Extract the (X, Y) coordinate from the center of the cell holding the provided text.  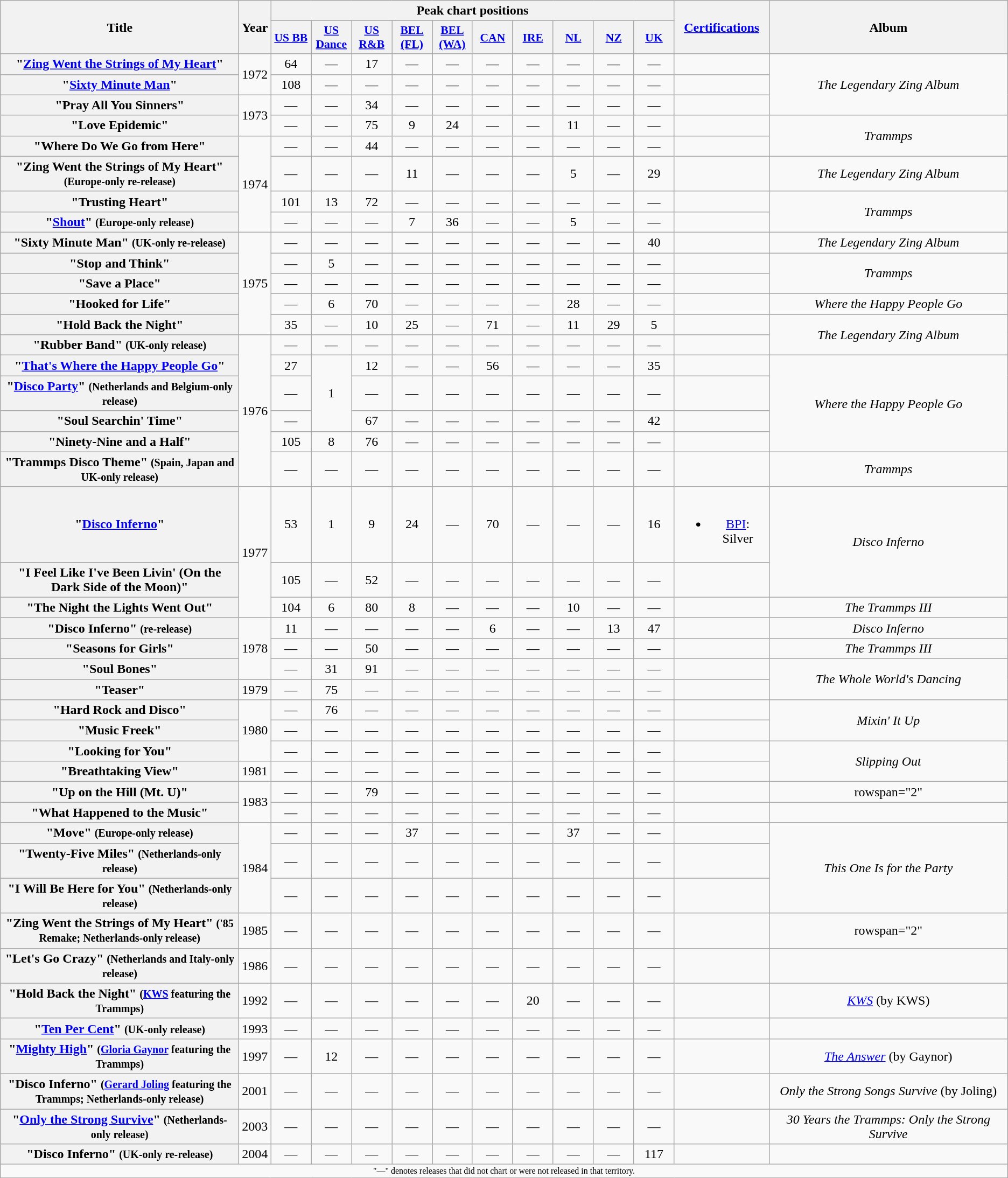
CAN (492, 38)
"The Night the Lights Went Out" (120, 607)
"Soul Searchin' Time" (120, 421)
53 (291, 524)
1984 (255, 868)
16 (654, 524)
1997 (255, 1056)
"Music Freek" (120, 731)
"Pray All You Sinners" (120, 105)
1983 (255, 802)
"Ten Per Cent" (UK-only release) (120, 1028)
"I Feel Like I've Been Livin' (On the Dark Side of the Moon)" (120, 579)
64 (291, 64)
1977 (255, 552)
31 (332, 669)
1985 (255, 930)
"Hard Rock and Disco" (120, 710)
"Save a Place" (120, 284)
42 (654, 421)
"Hooked for Life" (120, 304)
104 (291, 607)
20 (533, 1000)
"Disco Party" (Netherlands and Belgium-only release) (120, 393)
25 (412, 325)
17 (372, 64)
IRE (533, 38)
1973 (255, 115)
The Answer (by Gaynor) (888, 1056)
BPI: Silver (722, 524)
47 (654, 628)
91 (372, 669)
"Sixty Minute Man" (120, 85)
"Rubber Band" (UK-only release) (120, 345)
"Hold Back the Night" (120, 325)
"Breathtaking View" (120, 772)
108 (291, 85)
"Disco Inferno" (120, 524)
1975 (255, 283)
NL (573, 38)
"Love Epidemic" (120, 125)
Year (255, 27)
72 (372, 201)
BEL (FL) (412, 38)
28 (573, 304)
"Hold Back the Night" (KWS featuring the Trammps) (120, 1000)
1980 (255, 731)
1992 (255, 1000)
NZ (614, 38)
"Trusting Heart" (120, 201)
"Shout" (Europe-only release) (120, 222)
44 (372, 146)
"Teaser" (120, 690)
1976 (255, 411)
50 (372, 648)
"What Happened to the Music" (120, 812)
1986 (255, 966)
"Disco Inferno" (re-release) (120, 628)
BEL (WA) (452, 38)
117 (654, 1154)
Only the Strong Songs Survive (by Joling) (888, 1091)
"That's Where the Happy People Go" (120, 366)
1974 (255, 184)
"Let's Go Crazy" (Netherlands and Italy-only release) (120, 966)
"Seasons for Girls" (120, 648)
Album (888, 27)
"Mighty High" (Gloria Gaynor featuring the Trammps) (120, 1056)
UK (654, 38)
"Stop and Think" (120, 263)
2001 (255, 1091)
"Up on the Hill (Mt. U)" (120, 792)
"Sixty Minute Man" (UK-only re-release) (120, 242)
"Only the Strong Survive" (Netherlands-only release) (120, 1126)
"Disco Inferno" (Gerard Joling featuring the Trammps; Netherlands-only release) (120, 1091)
The Whole World's Dancing (888, 679)
101 (291, 201)
27 (291, 366)
"Soul Bones" (120, 669)
This One Is for the Party (888, 868)
34 (372, 105)
40 (654, 242)
79 (372, 792)
"Zing Went the Strings of My Heart" (120, 64)
52 (372, 579)
7 (412, 222)
US R&B (372, 38)
"Ninety-Nine and a Half" (120, 441)
1978 (255, 648)
"Disco Inferno" (UK-only re-release) (120, 1154)
US BB (291, 38)
US Dance (332, 38)
"Twenty-Five Miles" (Netherlands-only release) (120, 860)
"Where Do We Go from Here" (120, 146)
Certifications (722, 27)
"Zing Went the Strings of My Heart" ('85 Remake; Netherlands-only release) (120, 930)
"Trammps Disco Theme" (Spain, Japan and UK-only release) (120, 469)
30 Years the Trammps: Only the Strong Survive (888, 1126)
"Zing Went the Strings of My Heart" (Europe-only re-release) (120, 173)
80 (372, 607)
56 (492, 366)
Slipping Out (888, 761)
"I Will Be Here for You" (Netherlands-only release) (120, 896)
KWS (by KWS) (888, 1000)
1981 (255, 772)
71 (492, 325)
1993 (255, 1028)
2004 (255, 1154)
"Move" (Europe-only release) (120, 833)
Mixin' It Up (888, 720)
1972 (255, 74)
"Looking for You" (120, 751)
"—" denotes releases that did not chart or were not released in that territory. (504, 1171)
1979 (255, 690)
36 (452, 222)
2003 (255, 1126)
67 (372, 421)
Title (120, 27)
Peak chart positions (473, 11)
